Search for the cell housing the specified text and yield its (x, y) center coordinate. 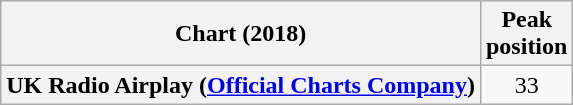
33 (526, 85)
Peakposition (526, 34)
UK Radio Airplay (Official Charts Company) (241, 85)
Chart (2018) (241, 34)
